Detect which cell encompasses the target text, then output its [X, Y] center coordinate. 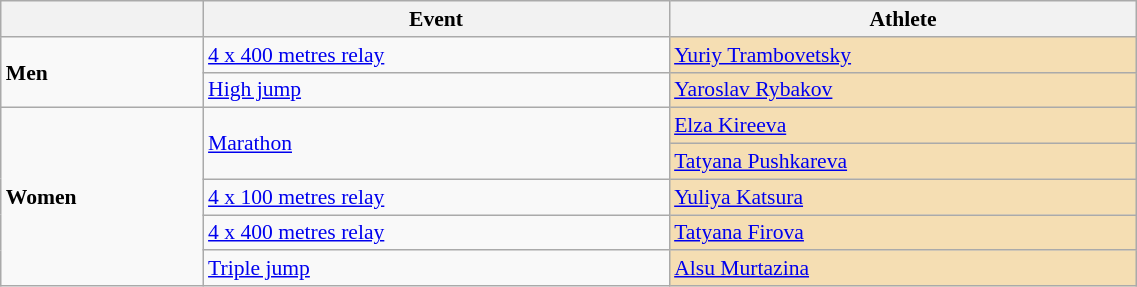
Marathon [436, 144]
High jump [436, 90]
Women [102, 197]
Men [102, 72]
Alsu Murtazina [903, 269]
Athlete [903, 19]
4 x 100 metres relay [436, 197]
Triple jump [436, 269]
Yuriy Trambovetsky [903, 55]
Elza Kireeva [903, 126]
Yuliya Katsura [903, 197]
Tatyana Pushkareva [903, 162]
Yaroslav Rybakov [903, 90]
Tatyana Firova [903, 233]
Event [436, 19]
